Find where the given text appears and provide that cell's center as (X, Y) coordinate. 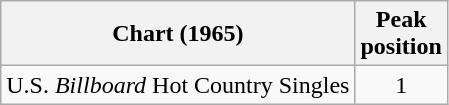
1 (401, 85)
U.S. Billboard Hot Country Singles (178, 85)
Chart (1965) (178, 34)
Peakposition (401, 34)
